Find where the given text appears and provide that cell's center as (x, y) coordinate. 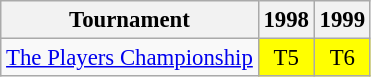
T6 (342, 58)
The Players Championship (130, 58)
T5 (286, 58)
1998 (286, 20)
Tournament (130, 20)
1999 (342, 20)
